Determine the (x, y) coordinate at the center of the cell enclosing the given text.  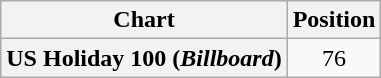
Chart (144, 20)
US Holiday 100 (Billboard) (144, 58)
76 (334, 58)
Position (334, 20)
